Scan for the cell matching the given text and deliver its [x, y] coordinate at center. 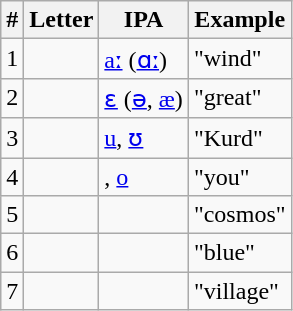
1 [12, 59]
3 [12, 138]
ɛ (ə, æ) [144, 98]
2 [12, 98]
Letter [62, 20]
7 [12, 291]
"you" [240, 177]
"Kurd" [240, 138]
"cosmos" [240, 215]
IPA [144, 20]
aː (ɑː) [144, 59]
"blue" [240, 253]
Example [240, 20]
4 [12, 177]
# [12, 20]
"wind" [240, 59]
6 [12, 253]
, o [144, 177]
5 [12, 215]
u, ʊ [144, 138]
"village" [240, 291]
"great" [240, 98]
